Extract the [x, y] coordinate from the center of the cell holding the provided text.  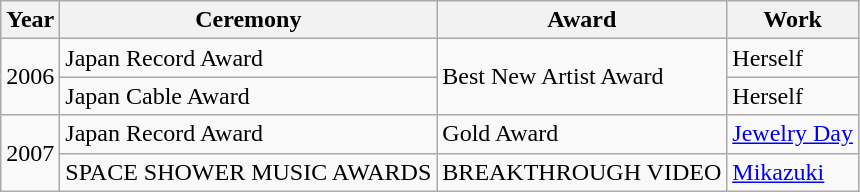
Year [30, 20]
Japan Cable Award [248, 96]
Ceremony [248, 20]
Best New Artist Award [582, 77]
Work [793, 20]
SPACE SHOWER MUSIC AWARDS [248, 172]
Gold Award [582, 134]
2007 [30, 153]
Mikazuki [793, 172]
BREAKTHROUGH VIDEO [582, 172]
2006 [30, 77]
Award [582, 20]
Jewelry Day [793, 134]
